Capture the cell that displays the provided text and extract its [x, y] central coordinate. 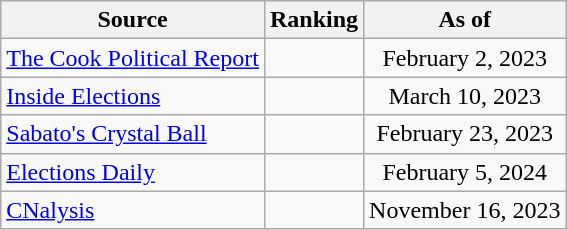
Inside Elections [133, 96]
As of [465, 20]
CNalysis [133, 210]
February 23, 2023 [465, 134]
Source [133, 20]
November 16, 2023 [465, 210]
February 5, 2024 [465, 172]
The Cook Political Report [133, 58]
February 2, 2023 [465, 58]
Elections Daily [133, 172]
Sabato's Crystal Ball [133, 134]
Ranking [314, 20]
March 10, 2023 [465, 96]
